Extract the (X, Y) coordinate from the center of the cell holding the provided text.  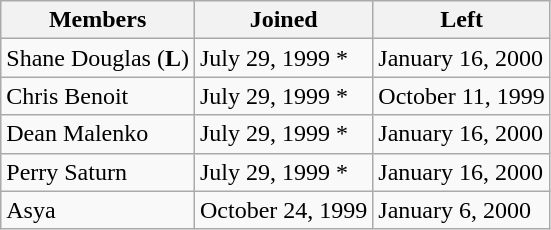
Chris Benoit (98, 96)
January 6, 2000 (462, 210)
Asya (98, 210)
Shane Douglas (L) (98, 58)
Perry Saturn (98, 172)
Left (462, 20)
Joined (283, 20)
October 24, 1999 (283, 210)
Members (98, 20)
October 11, 1999 (462, 96)
Dean Malenko (98, 134)
